Capture the cell that displays the provided text and extract its [X, Y] central coordinate. 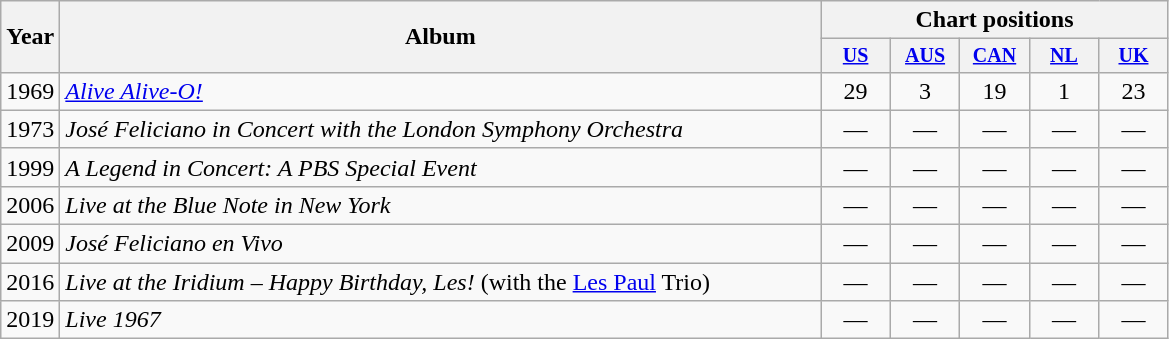
UK [1134, 56]
2006 [30, 205]
Album [440, 37]
José Feliciano en Vivo [440, 244]
1 [1064, 91]
Alive Alive-O! [440, 91]
1973 [30, 129]
3 [924, 91]
NL [1064, 56]
CAN [994, 56]
Year [30, 37]
AUS [924, 56]
Live at the Iridium – Happy Birthday, Les! (with the Les Paul Trio) [440, 282]
29 [856, 91]
José Feliciano in Concert with the London Symphony Orchestra [440, 129]
A Legend in Concert: A PBS Special Event [440, 167]
1999 [30, 167]
Live 1967 [440, 320]
US [856, 56]
Chart positions [994, 20]
2019 [30, 320]
23 [1134, 91]
Live at the Blue Note in New York [440, 205]
19 [994, 91]
2016 [30, 282]
2009 [30, 244]
1969 [30, 91]
